Identify which cell holds the provided text, then report its (X, Y) central coordinate. 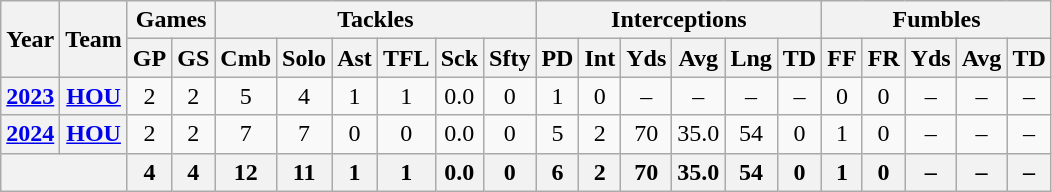
Solo (304, 58)
FR (884, 58)
Sck (459, 58)
2024 (30, 134)
GS (194, 58)
Tackles (376, 20)
Int (600, 58)
Year (30, 39)
TFL (406, 58)
PD (558, 58)
Sfty (510, 58)
6 (558, 172)
Ast (355, 58)
11 (304, 172)
GP (149, 58)
FF (842, 58)
12 (246, 172)
Fumbles (937, 20)
Games (170, 20)
2023 (30, 96)
Cmb (246, 58)
Team (94, 39)
Lng (751, 58)
Interceptions (679, 20)
